Pinpoint the cell where the given text exists, returning its (X, Y) midpoint coordinate. 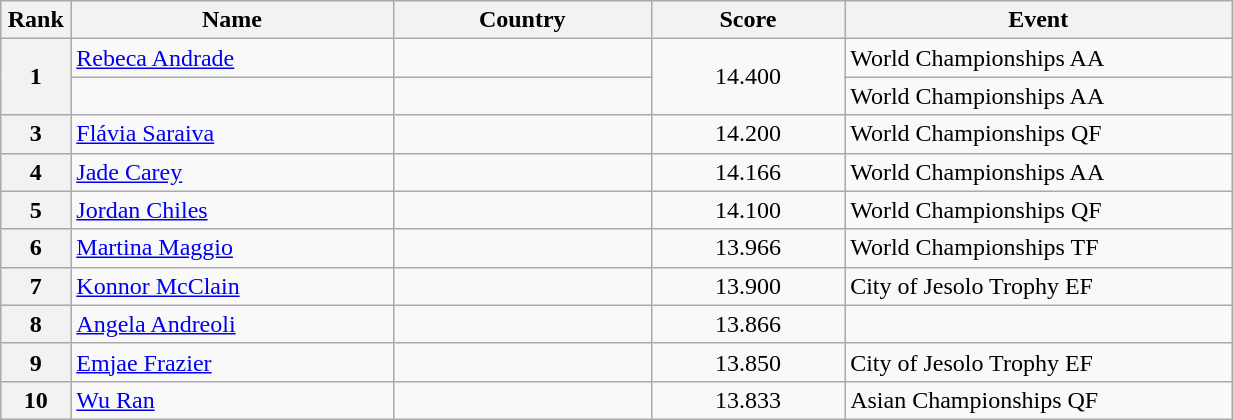
14.200 (748, 134)
Flávia Saraiva (232, 134)
13.966 (748, 248)
6 (36, 248)
Emjae Frazier (232, 362)
Rank (36, 20)
13.850 (748, 362)
Rebeca Andrade (232, 58)
Country (522, 20)
14.166 (748, 172)
World Championships TF (1038, 248)
Score (748, 20)
Jordan Chiles (232, 210)
Name (232, 20)
Wu Ran (232, 400)
1 (36, 77)
Asian Championships QF (1038, 400)
13.900 (748, 286)
14.400 (748, 77)
3 (36, 134)
4 (36, 172)
Martina Maggio (232, 248)
7 (36, 286)
Konnor McClain (232, 286)
Jade Carey (232, 172)
13.866 (748, 324)
14.100 (748, 210)
10 (36, 400)
13.833 (748, 400)
5 (36, 210)
Event (1038, 20)
9 (36, 362)
8 (36, 324)
Angela Andreoli (232, 324)
